Scan for the cell matching the given text and deliver its [X, Y] coordinate at center. 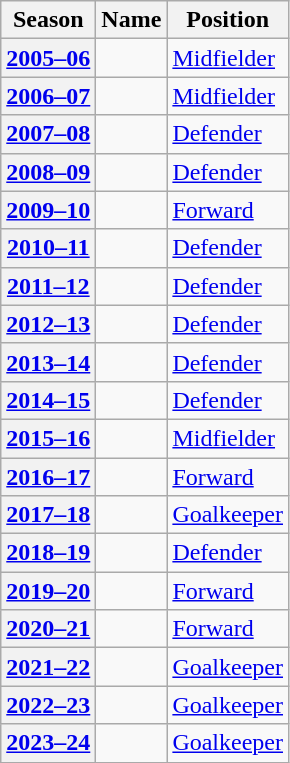
2007–08 [48, 134]
2014–15 [48, 400]
2019–20 [48, 591]
2009–10 [48, 210]
2016–17 [48, 477]
2005–06 [48, 58]
2020–21 [48, 629]
2012–13 [48, 324]
2011–12 [48, 286]
2008–09 [48, 172]
2017–18 [48, 515]
2006–07 [48, 96]
2015–16 [48, 438]
2018–19 [48, 553]
2023–24 [48, 743]
2021–22 [48, 667]
Season [48, 20]
2010–11 [48, 248]
Name [132, 20]
2013–14 [48, 362]
2022–23 [48, 705]
Position [228, 20]
